For the text-containing cell, return its midpoint in [X, Y] coordinate format. 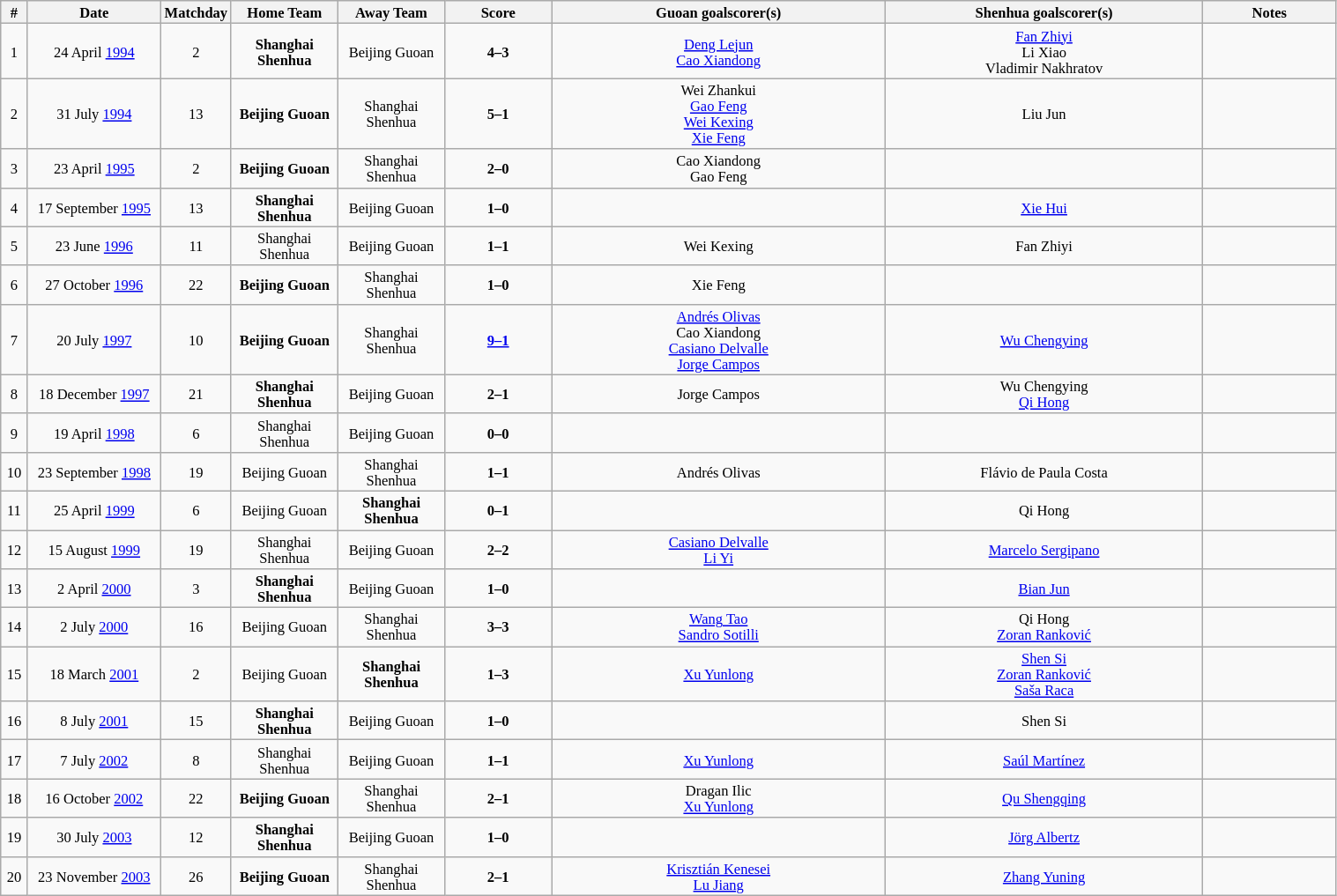
8 July 2001 [94, 721]
Andrés Olivas Cao Xiandong Casiano Delvalle Jorge Campos [719, 339]
Shenhua goalscorer(s) [1044, 12]
Wei Kexing [719, 246]
3–3 [499, 627]
Casiano Delvalle Li Yi [719, 550]
18 December 1997 [94, 394]
2–0 [499, 168]
5 [14, 246]
23 November 2003 [94, 876]
Deng Lejun Cao Xiandong [719, 51]
Score [499, 12]
Date [94, 12]
23 April 1995 [94, 168]
Shen Si Zoran Ranković Saša Raca [1044, 674]
Fan Zhiyi Li Xiao Vladimir Nakhratov [1044, 51]
# [14, 12]
18 [14, 798]
21 [197, 394]
23 June 1996 [94, 246]
Wu Chengying Qi Hong [1044, 394]
15 August 1999 [94, 550]
Qi Hong Zoran Ranković [1044, 627]
27 October 1996 [94, 285]
0–1 [499, 510]
Guoan goalscorer(s) [719, 12]
2 July 2000 [94, 627]
26 [197, 876]
23 September 1998 [94, 471]
Wei Zhankui Gao Feng Wei Kexing Xie Feng [719, 114]
7 [14, 339]
Andrés Olivas [719, 471]
5–1 [499, 114]
Saúl Martínez [1044, 759]
2 April 2000 [94, 589]
1 [14, 51]
17 [14, 759]
Home Team [284, 12]
4–3 [499, 51]
Jörg Albertz [1044, 837]
Krisztián Kenesei Lu Jiang [719, 876]
Matchday [197, 12]
Notes [1270, 12]
31 July 1994 [94, 114]
Marcelo Sergipano [1044, 550]
9 [14, 433]
Qu Shengqing [1044, 798]
Wu Chengying [1044, 339]
Xie Hui [1044, 207]
Flávio de Paula Costa [1044, 471]
20 [14, 876]
Bian Jun [1044, 589]
Zhang Yuning [1044, 876]
Qi Hong [1044, 510]
1–3 [499, 674]
20 July 1997 [94, 339]
17 September 1995 [94, 207]
Xie Feng [719, 285]
9–1 [499, 339]
Liu Jun [1044, 114]
Dragan Ilic Xu Yunlong [719, 798]
Away Team [391, 12]
18 March 2001 [94, 674]
4 [14, 207]
Jorge Campos [719, 394]
7 July 2002 [94, 759]
14 [14, 627]
25 April 1999 [94, 510]
Cao Xiandong Gao Feng [719, 168]
19 April 1998 [94, 433]
24 April 1994 [94, 51]
0–0 [499, 433]
30 July 2003 [94, 837]
Shen Si [1044, 721]
Fan Zhiyi [1044, 246]
16 October 2002 [94, 798]
Wang Tao Sandro Sotilli [719, 627]
2–2 [499, 550]
